Extract the (x, y) coordinate from the center of the cell holding the provided text.  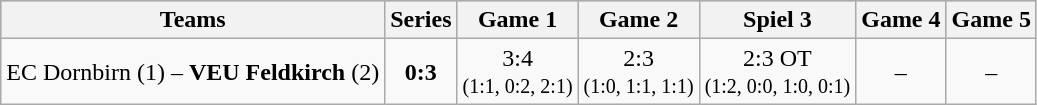
2:3 OT(1:2, 0:0, 1:0, 0:1) (778, 72)
0:3 (421, 72)
Game 4 (901, 20)
Game 5 (991, 20)
2:3(1:0, 1:1, 1:1) (638, 72)
Game 1 (518, 20)
EC Dornbirn (1) – VEU Feldkirch (2) (193, 72)
3:4(1:1, 0:2, 2:1) (518, 72)
Teams (193, 20)
Game 2 (638, 20)
Series (421, 20)
Spiel 3 (778, 20)
